Scan for the cell matching the given text and deliver its [X, Y] coordinate at center. 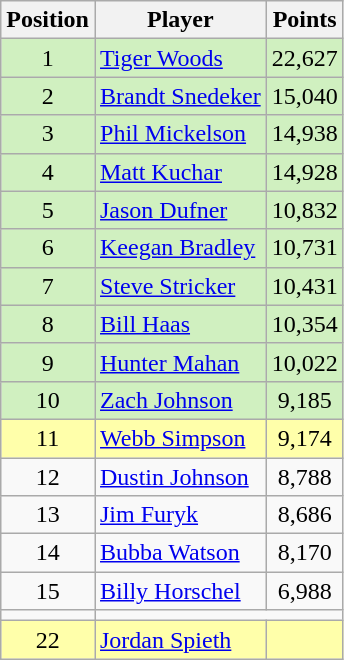
11 [48, 438]
Bubba Watson [180, 553]
7 [48, 286]
Jordan Spieth [180, 640]
Steve Stricker [180, 286]
Matt Kuchar [180, 172]
Brandt Snedeker [180, 96]
2 [48, 96]
3 [48, 134]
Position [48, 20]
14 [48, 553]
13 [48, 515]
Webb Simpson [180, 438]
4 [48, 172]
9,174 [304, 438]
Dustin Johnson [180, 477]
Tiger Woods [180, 58]
10 [48, 400]
22,627 [304, 58]
Jason Dufner [180, 210]
10,354 [304, 324]
10,832 [304, 210]
6,988 [304, 591]
8,170 [304, 553]
Keegan Bradley [180, 248]
8 [48, 324]
Zach Johnson [180, 400]
10,022 [304, 362]
1 [48, 58]
8,788 [304, 477]
15 [48, 591]
Billy Horschel [180, 591]
12 [48, 477]
Jim Furyk [180, 515]
10,731 [304, 248]
8,686 [304, 515]
Player [180, 20]
15,040 [304, 96]
Points [304, 20]
6 [48, 248]
Hunter Mahan [180, 362]
10,431 [304, 286]
9,185 [304, 400]
Phil Mickelson [180, 134]
Bill Haas [180, 324]
14,928 [304, 172]
22 [48, 640]
14,938 [304, 134]
5 [48, 210]
9 [48, 362]
